Identify which cell holds the provided text, then report its [x, y] central coordinate. 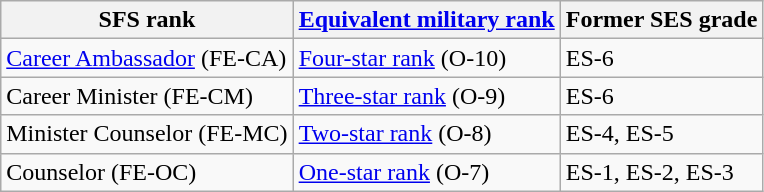
Four-star rank (O-10) [426, 58]
Former SES grade [662, 20]
Minister Counselor (FE-MC) [147, 134]
Career Minister (FE-CM) [147, 96]
Three-star rank (O-9) [426, 96]
SFS rank [147, 20]
ES-4, ES-5 [662, 134]
Career Ambassador (FE-CA) [147, 58]
Counselor (FE-OC) [147, 172]
Two-star rank (O-8) [426, 134]
One-star rank (O-7) [426, 172]
ES-1, ES-2, ES-3 [662, 172]
Equivalent military rank [426, 20]
